Return the (X, Y) coordinate for the center point of the cell that contains the specified text.  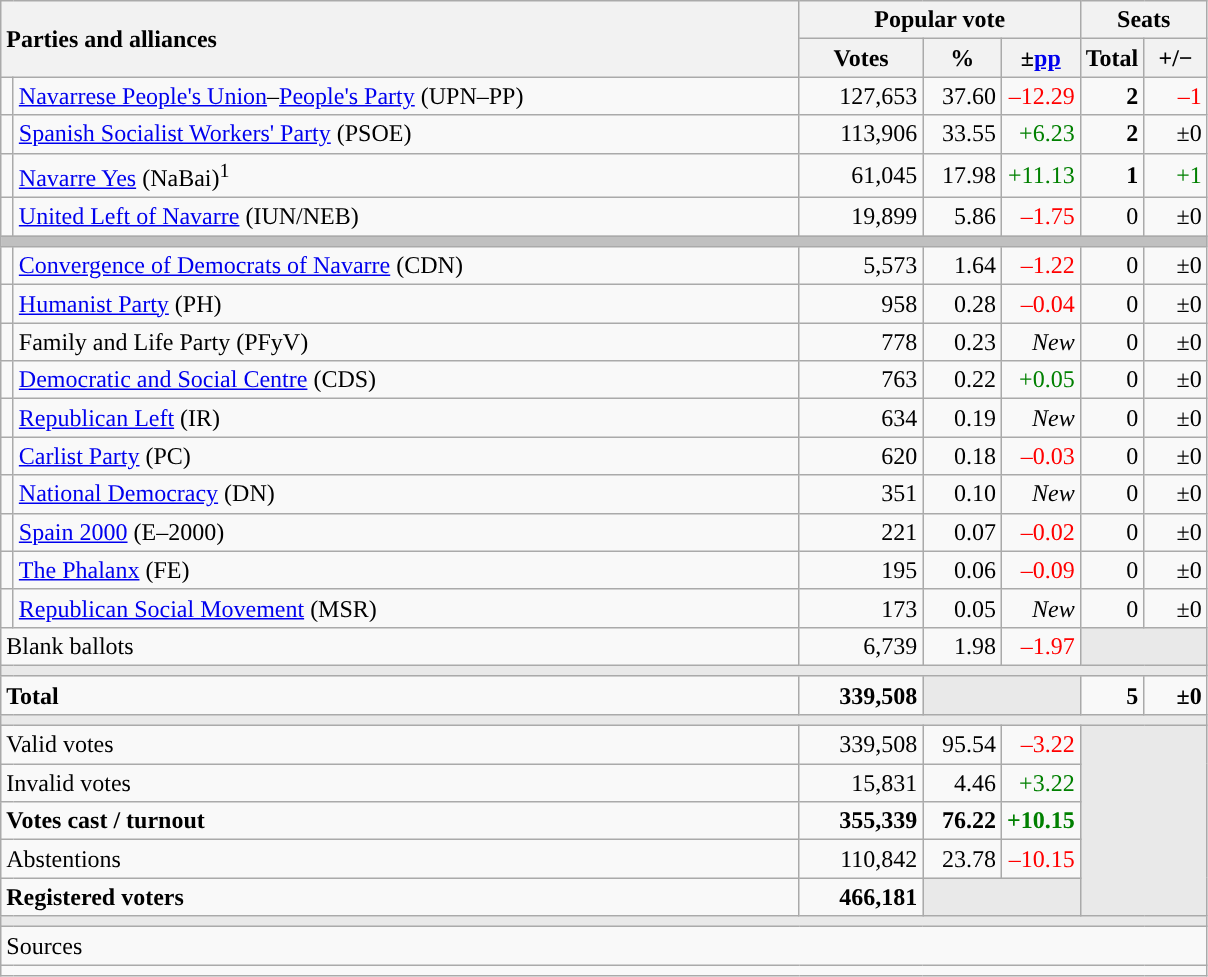
–12.29 (1040, 96)
Popular vote (940, 20)
Invalid votes (400, 783)
17.98 (962, 176)
466,181 (861, 897)
763 (861, 380)
+10.15 (1040, 821)
+0.05 (1040, 380)
23.78 (962, 859)
Abstentions (400, 859)
Republican Left (IR) (406, 418)
173 (861, 608)
0.23 (962, 342)
–3.22 (1040, 745)
4.46 (962, 783)
Family and Life Party (PFyV) (406, 342)
–1.22 (1040, 266)
110,842 (861, 859)
+3.22 (1040, 783)
0.28 (962, 304)
±pp (1040, 58)
76.22 (962, 821)
–0.09 (1040, 570)
–1 (1176, 96)
95.54 (962, 745)
0.10 (962, 494)
5 (1112, 695)
Parties and alliances (400, 39)
19,899 (861, 217)
+6.23 (1040, 134)
–1.75 (1040, 217)
Spain 2000 (E–2000) (406, 532)
Convergence of Democrats of Navarre (CDN) (406, 266)
1.98 (962, 646)
Valid votes (400, 745)
15,831 (861, 783)
Carlist Party (PC) (406, 456)
Votes (861, 58)
United Left of Navarre (IUN/NEB) (406, 217)
Navarrese People's Union–People's Party (UPN–PP) (406, 96)
Blank ballots (400, 646)
Democratic and Social Centre (CDS) (406, 380)
634 (861, 418)
958 (861, 304)
61,045 (861, 176)
% (962, 58)
Votes cast / turnout (400, 821)
+/− (1176, 58)
0.05 (962, 608)
Seats (1144, 20)
–0.04 (1040, 304)
5,573 (861, 266)
127,653 (861, 96)
0.07 (962, 532)
0.19 (962, 418)
1.64 (962, 266)
620 (861, 456)
6,739 (861, 646)
+11.13 (1040, 176)
The Phalanx (FE) (406, 570)
–0.02 (1040, 532)
Spanish Socialist Workers' Party (PSOE) (406, 134)
Republican Social Movement (MSR) (406, 608)
0.22 (962, 380)
355,339 (861, 821)
221 (861, 532)
National Democracy (DN) (406, 494)
1 (1112, 176)
+1 (1176, 176)
–0.03 (1040, 456)
33.55 (962, 134)
Sources (604, 946)
–1.97 (1040, 646)
0.18 (962, 456)
113,906 (861, 134)
–10.15 (1040, 859)
195 (861, 570)
0.06 (962, 570)
5.86 (962, 217)
351 (861, 494)
Humanist Party (PH) (406, 304)
Navarre Yes (NaBai)1 (406, 176)
37.60 (962, 96)
778 (861, 342)
Registered voters (400, 897)
